Identify which cell holds the provided text, then report its [x, y] central coordinate. 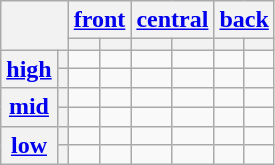
front [100, 20]
high [29, 69]
central [172, 20]
low [29, 145]
back [244, 20]
mid [29, 107]
